For the text-containing cell, return its midpoint in [x, y] coordinate format. 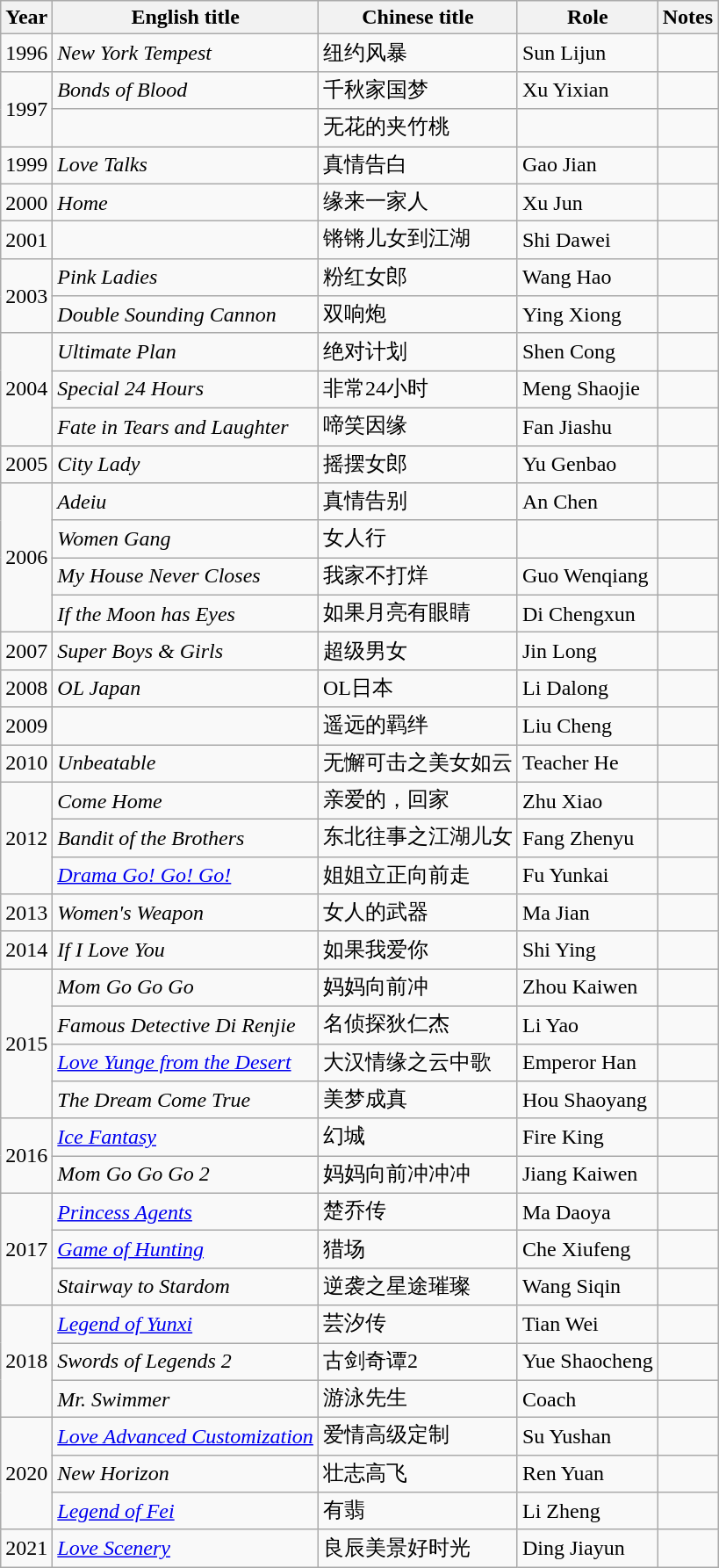
Jin Long [587, 652]
芸汐传 [418, 1325]
If I Love You [186, 950]
Jiang Kaiwen [587, 1175]
Legend of Fei [186, 1511]
1999 [26, 165]
2006 [26, 558]
Notes [687, 18]
2016 [26, 1156]
2008 [26, 689]
Fang Zhenyu [587, 838]
Liu Cheng [587, 726]
2004 [26, 389]
Double Sounding Cannon [186, 314]
Love Talks [186, 165]
女人行 [418, 539]
幻城 [418, 1137]
Game of Hunting [186, 1249]
English title [186, 18]
Mr. Swimmer [186, 1398]
2009 [26, 726]
City Lady [186, 464]
Famous Detective Di Renjie [186, 1024]
Super Boys & Girls [186, 652]
Li Yao [587, 1024]
Meng Shaojie [587, 390]
Home [186, 202]
OL Japan [186, 689]
啼笑因缘 [418, 427]
2007 [26, 652]
New York Tempest [186, 53]
Wang Hao [587, 278]
Swords of Legends 2 [186, 1362]
Li Dalong [587, 689]
Ultimate Plan [186, 351]
Zhou Kaiwen [587, 987]
Year [26, 18]
2018 [26, 1362]
锵锵儿女到江湖 [418, 241]
Su Yushan [587, 1437]
亲爱的，回家 [418, 801]
Xu Yixian [587, 90]
The Dream Come True [186, 1100]
Ying Xiong [587, 314]
如果我爱你 [418, 950]
Special 24 Hours [186, 390]
Guo Wenqiang [587, 576]
Ren Yuan [587, 1474]
绝对计划 [418, 351]
Women's Weapon [186, 914]
Bandit of the Brothers [186, 838]
Sun Lijun [587, 53]
真情告别 [418, 502]
Women Gang [186, 539]
Shi Dawei [587, 241]
2014 [26, 950]
Ma Jian [587, 914]
2010 [26, 764]
楚乔传 [418, 1212]
Wang Siqin [587, 1286]
Emperor Han [587, 1063]
Ma Daoya [587, 1212]
Shi Ying [587, 950]
Teacher He [587, 764]
Pink Ladies [186, 278]
2017 [26, 1249]
Shen Cong [587, 351]
Fate in Tears and Laughter [186, 427]
2015 [26, 1044]
无懈可击之美女如云 [418, 764]
An Chen [587, 502]
Stairway to Stardom [186, 1286]
Yue Shaocheng [587, 1362]
名侦探狄仁杰 [418, 1024]
Drama Go! Go! Go! [186, 875]
Mom Go Go Go 2 [186, 1175]
遥远的羁绊 [418, 726]
千秋家国梦 [418, 90]
妈妈向前冲冲冲 [418, 1175]
Di Chengxun [587, 613]
Fire King [587, 1137]
2003 [26, 295]
逆袭之星途璀璨 [418, 1286]
Ice Fantasy [186, 1137]
2020 [26, 1474]
If the Moon has Eyes [186, 613]
有翡 [418, 1511]
Chinese title [418, 18]
妈妈向前冲 [418, 987]
超级男女 [418, 652]
姐姐立正向前走 [418, 875]
真情告白 [418, 165]
2001 [26, 241]
Gao Jian [587, 165]
Hou Shaoyang [587, 1100]
如果月亮有眼睛 [418, 613]
New Horizon [186, 1474]
Yu Genbao [587, 464]
Adeiu [186, 502]
Love Advanced Customization [186, 1437]
Xu Jun [587, 202]
Unbeatable [186, 764]
Princess Agents [186, 1212]
非常24小时 [418, 390]
女人的武器 [418, 914]
Li Zheng [587, 1511]
爱情高级定制 [418, 1437]
东北往事之江湖儿女 [418, 838]
无花的夹竹桃 [418, 128]
缘来一家人 [418, 202]
大汉情缘之云中歌 [418, 1063]
粉红女郎 [418, 278]
游泳先生 [418, 1398]
Che Xiufeng [587, 1249]
Bonds of Blood [186, 90]
Tian Wei [587, 1325]
Fu Yunkai [587, 875]
Love Scenery [186, 1548]
Love Yunge from the Desert [186, 1063]
美梦成真 [418, 1100]
1997 [26, 109]
2005 [26, 464]
我家不打烊 [418, 576]
OL日本 [418, 689]
双响炮 [418, 314]
2012 [26, 838]
壮志高飞 [418, 1474]
猎场 [418, 1249]
Come Home [186, 801]
2000 [26, 202]
Ding Jiayun [587, 1548]
Legend of Yunxi [186, 1325]
Role [587, 18]
2021 [26, 1548]
摇摆女郎 [418, 464]
Mom Go Go Go [186, 987]
1996 [26, 53]
Coach [587, 1398]
古剑奇谭2 [418, 1362]
2013 [26, 914]
Zhu Xiao [587, 801]
良辰美景好时光 [418, 1548]
纽约风暴 [418, 53]
Fan Jiashu [587, 427]
My House Never Closes [186, 576]
